Capture the cell that displays the provided text and extract its (x, y) central coordinate. 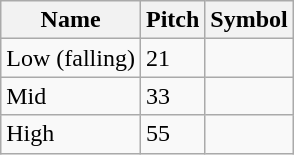
Name (71, 20)
55 (172, 134)
33 (172, 96)
Symbol (249, 20)
Mid (71, 96)
Low (falling) (71, 58)
21 (172, 58)
High (71, 134)
Pitch (172, 20)
